Search for the cell housing the specified text and yield its [x, y] center coordinate. 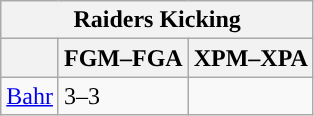
FGM–FGA [123, 58]
Bahr [30, 96]
Raiders Kicking [158, 20]
XPM–XPA [250, 58]
3–3 [123, 96]
